Return the (X, Y) coordinate for the center point of the cell that contains the specified text.  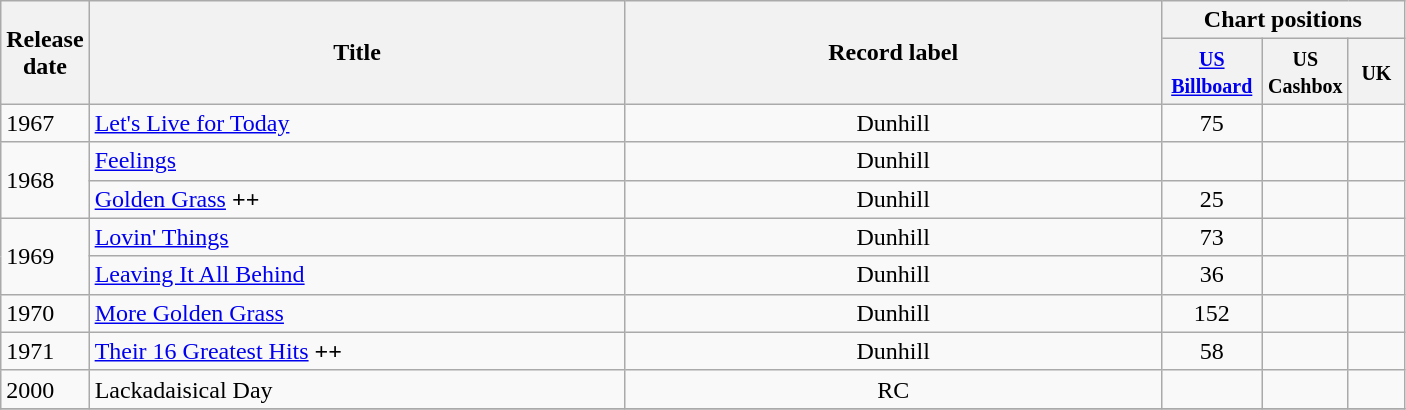
75 (1212, 123)
Title (357, 52)
73 (1212, 237)
Let's Live for Today (357, 123)
1967 (45, 123)
UK (1376, 72)
1971 (45, 351)
Their 16 Greatest Hits ++ (357, 351)
58 (1212, 351)
Leaving It All Behind (357, 275)
Release date (45, 52)
Chart positions (1282, 20)
US Billboard (1212, 72)
Golden Grass ++ (357, 199)
RC (893, 389)
Lovin' Things (357, 237)
1970 (45, 313)
Lackadaisical Day (357, 389)
1969 (45, 256)
25 (1212, 199)
More Golden Grass (357, 313)
152 (1212, 313)
36 (1212, 275)
2000 (45, 389)
Feelings (357, 161)
Record label (893, 52)
1968 (45, 180)
US Cashbox (1305, 72)
